Capture the cell that displays the provided text and extract its [X, Y] central coordinate. 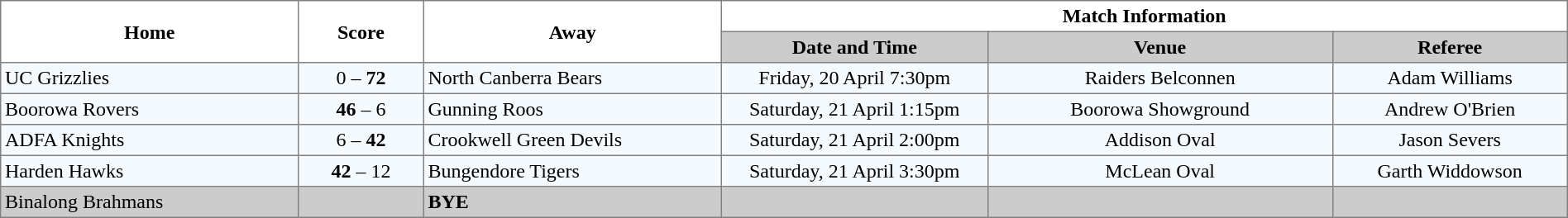
Garth Widdowson [1450, 171]
Score [361, 31]
Bungendore Tigers [572, 171]
Crookwell Green Devils [572, 140]
North Canberra Bears [572, 78]
McLean Oval [1159, 171]
Boorowa Rovers [150, 109]
BYE [572, 202]
Jason Severs [1450, 140]
Binalong Brahmans [150, 202]
Boorowa Showground [1159, 109]
Saturday, 21 April 2:00pm [854, 140]
0 – 72 [361, 78]
6 – 42 [361, 140]
Saturday, 21 April 3:30pm [854, 171]
UC Grizzlies [150, 78]
46 – 6 [361, 109]
Away [572, 31]
Venue [1159, 47]
Harden Hawks [150, 171]
Match Information [1145, 17]
Date and Time [854, 47]
Raiders Belconnen [1159, 78]
Referee [1450, 47]
ADFA Knights [150, 140]
Home [150, 31]
Andrew O'Brien [1450, 109]
Saturday, 21 April 1:15pm [854, 109]
Addison Oval [1159, 140]
Adam Williams [1450, 78]
Gunning Roos [572, 109]
42 – 12 [361, 171]
Friday, 20 April 7:30pm [854, 78]
